Provide the (X, Y) coordinate of the cell's center where the given text is located.  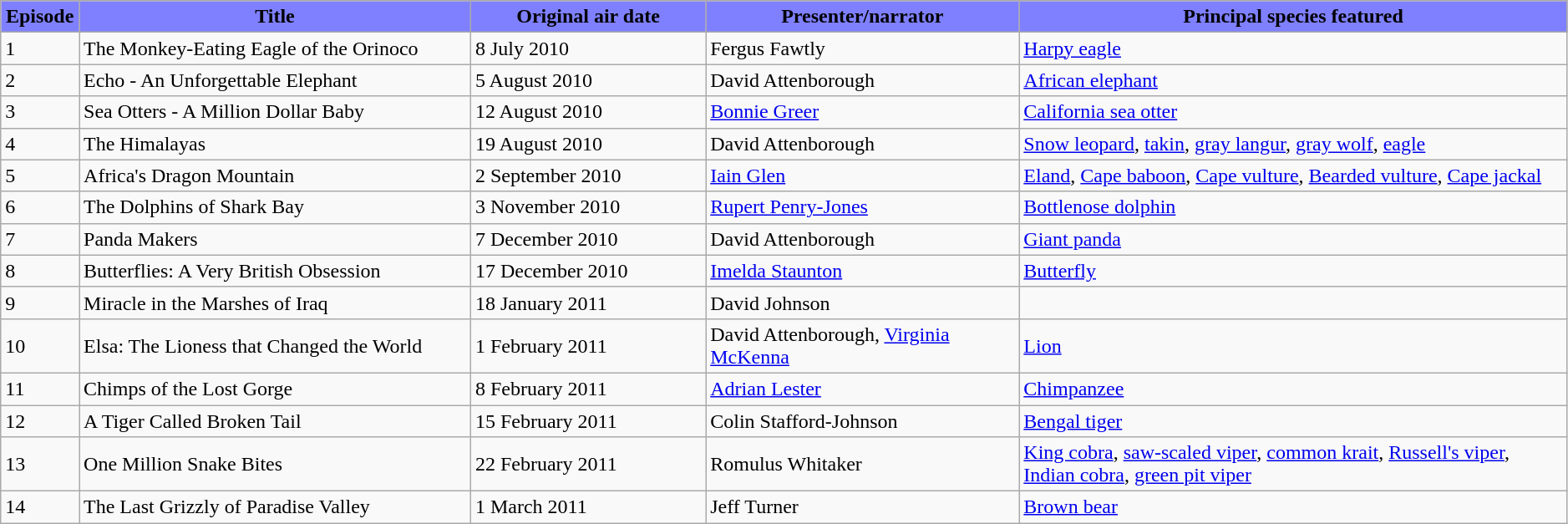
Chimps of the Lost Gorge (276, 389)
8 (40, 271)
17 December 2010 (588, 271)
Imelda Staunton (862, 271)
Butterfly (1293, 271)
2 September 2010 (588, 176)
4 (40, 144)
The Monkey-Eating Eagle of the Orinoco (276, 48)
14 (40, 507)
David Attenborough, Virginia McKenna (862, 346)
Iain Glen (862, 176)
Chimpanzee (1293, 389)
6 (40, 207)
David Johnson (862, 303)
1 March 2011 (588, 507)
3 November 2010 (588, 207)
Presenter/narrator (862, 17)
A Tiger Called Broken Tail (276, 420)
5 (40, 176)
7 (40, 239)
African elephant (1293, 80)
The Himalayas (276, 144)
Original air date (588, 17)
11 (40, 389)
18 January 2011 (588, 303)
5 August 2010 (588, 80)
1 (40, 48)
8 February 2011 (588, 389)
Rupert Penry-Jones (862, 207)
2 (40, 80)
Sea Otters - A Million Dollar Baby (276, 112)
Harpy eagle (1293, 48)
King cobra, saw-scaled viper, common krait, Russell's viper, Indian cobra, green pit viper (1293, 465)
Bengal tiger (1293, 420)
15 February 2011 (588, 420)
12 (40, 420)
Lion (1293, 346)
Bottlenose dolphin (1293, 207)
13 (40, 465)
Jeff Turner (862, 507)
8 July 2010 (588, 48)
12 August 2010 (588, 112)
Adrian Lester (862, 389)
The Dolphins of Shark Bay (276, 207)
California sea otter (1293, 112)
Romulus Whitaker (862, 465)
Miracle in the Marshes of Iraq (276, 303)
Butterflies: A Very British Obsession (276, 271)
Principal species featured (1293, 17)
Brown bear (1293, 507)
3 (40, 112)
Eland, Cape baboon, Cape vulture, Bearded vulture, Cape jackal (1293, 176)
Giant panda (1293, 239)
Africa's Dragon Mountain (276, 176)
Title (276, 17)
19 August 2010 (588, 144)
The Last Grizzly of Paradise Valley (276, 507)
1 February 2011 (588, 346)
9 (40, 303)
One Million Snake Bites (276, 465)
10 (40, 346)
Episode (40, 17)
Snow leopard, takin, gray langur, gray wolf, eagle (1293, 144)
Panda Makers (276, 239)
Fergus Fawtly (862, 48)
Echo - An Unforgettable Elephant (276, 80)
22 February 2011 (588, 465)
Elsa: The Lioness that Changed the World (276, 346)
Colin Stafford-Johnson (862, 420)
Bonnie Greer (862, 112)
7 December 2010 (588, 239)
